Locate the cell with the specified text and output its [X, Y] center coordinate. 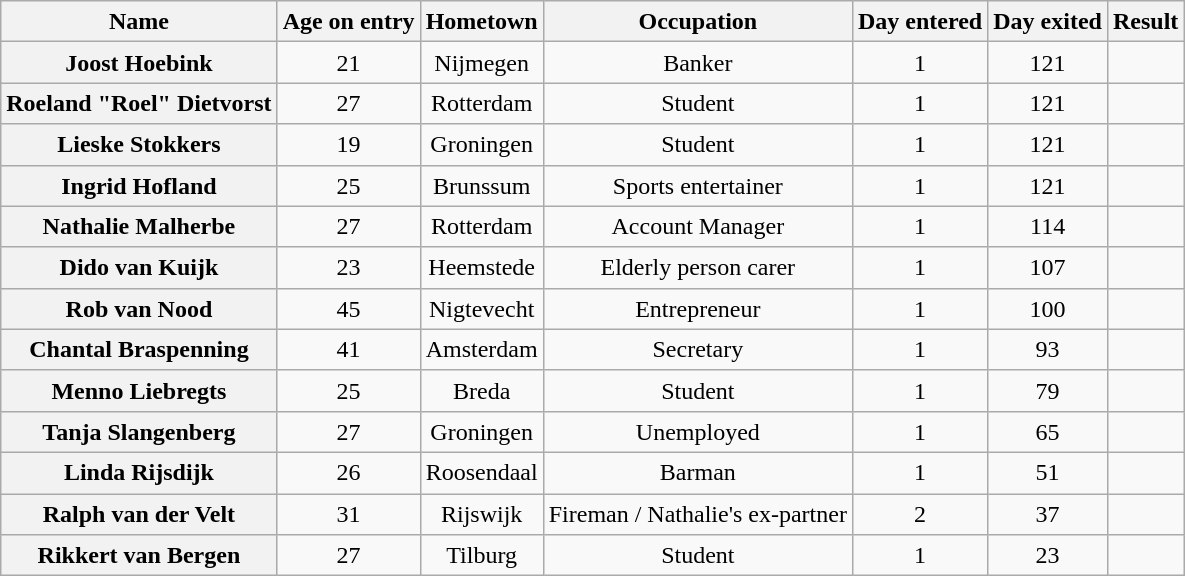
Roeland "Roel" Dietvorst [139, 104]
Ralph van der Velt [139, 514]
Sports entertainer [698, 186]
79 [1048, 390]
Banker [698, 62]
Secretary [698, 350]
65 [1048, 432]
93 [1048, 350]
Unemployed [698, 432]
Roosendaal [482, 472]
Rob van Nood [139, 308]
Tanja Slangenberg [139, 432]
Heemstede [482, 268]
Account Manager [698, 226]
107 [1048, 268]
Day entered [920, 22]
Rikkert van Bergen [139, 556]
Lieske Stokkers [139, 144]
Fireman / Nathalie's ex-partner [698, 514]
Joost Hoebink [139, 62]
Menno Liebregts [139, 390]
Day exited [1048, 22]
Nathalie Malherbe [139, 226]
Nigtevecht [482, 308]
Amsterdam [482, 350]
31 [348, 514]
51 [1048, 472]
Tilburg [482, 556]
Breda [482, 390]
Name [139, 22]
100 [1048, 308]
Hometown [482, 22]
26 [348, 472]
41 [348, 350]
Linda Rijsdijk [139, 472]
Barman [698, 472]
Chantal Braspenning [139, 350]
Elderly person carer [698, 268]
Brunssum [482, 186]
Nijmegen [482, 62]
Age on entry [348, 22]
Occupation [698, 22]
Rijswijk [482, 514]
114 [1048, 226]
Result [1145, 22]
37 [1048, 514]
45 [348, 308]
Entrepreneur [698, 308]
21 [348, 62]
Ingrid Hofland [139, 186]
Dido van Kuijk [139, 268]
2 [920, 514]
19 [348, 144]
